For the text-containing cell, return its midpoint in (X, Y) coordinate format. 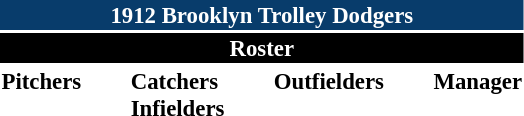
Roster (262, 48)
1912 Brooklyn Trolley Dodgers (262, 15)
